Find where the given text appears and provide that cell's center as (x, y) coordinate. 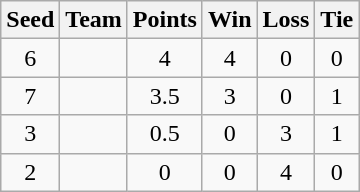
2 (30, 172)
Team (94, 20)
6 (30, 58)
0.5 (164, 134)
Points (164, 20)
Loss (286, 20)
7 (30, 96)
Win (230, 20)
Tie (337, 20)
3.5 (164, 96)
Seed (30, 20)
